Determine the (X, Y) coordinate at the center of the cell enclosing the given text.  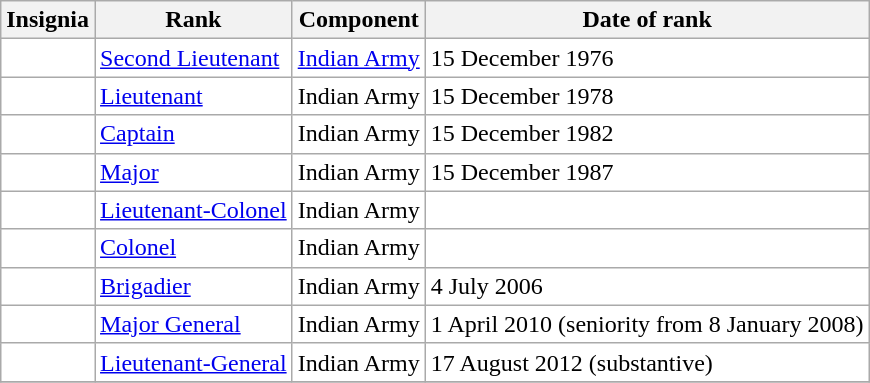
15 December 1978 (647, 96)
Date of rank (647, 20)
4 July 2006 (647, 286)
Lieutenant-General (194, 362)
15 December 1982 (647, 134)
Major General (194, 324)
Brigadier (194, 286)
Second Lieutenant (194, 58)
Colonel (194, 248)
Major (194, 172)
15 December 1987 (647, 172)
Rank (194, 20)
Component (358, 20)
Lieutenant (194, 96)
17 August 2012 (substantive) (647, 362)
Lieutenant-Colonel (194, 210)
Insignia (48, 20)
1 April 2010 (seniority from 8 January 2008) (647, 324)
15 December 1976 (647, 58)
Captain (194, 134)
